Return the [X, Y] coordinate for the center point of the cell that contains the specified text.  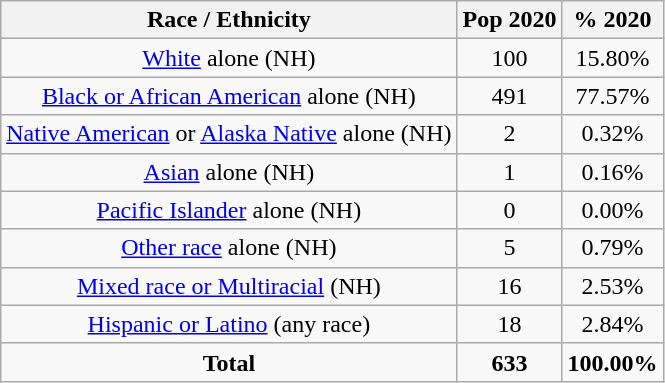
5 [510, 248]
White alone (NH) [229, 58]
15.80% [612, 58]
Pop 2020 [510, 20]
100.00% [612, 362]
2 [510, 134]
633 [510, 362]
Native American or Alaska Native alone (NH) [229, 134]
Mixed race or Multiracial (NH) [229, 286]
Other race alone (NH) [229, 248]
% 2020 [612, 20]
Pacific Islander alone (NH) [229, 210]
Hispanic or Latino (any race) [229, 324]
1 [510, 172]
2.53% [612, 286]
0.00% [612, 210]
Asian alone (NH) [229, 172]
100 [510, 58]
Black or African American alone (NH) [229, 96]
0.16% [612, 172]
16 [510, 286]
491 [510, 96]
Total [229, 362]
2.84% [612, 324]
0.32% [612, 134]
18 [510, 324]
Race / Ethnicity [229, 20]
0 [510, 210]
77.57% [612, 96]
0.79% [612, 248]
